Identify which cell holds the provided text, then report its [X, Y] central coordinate. 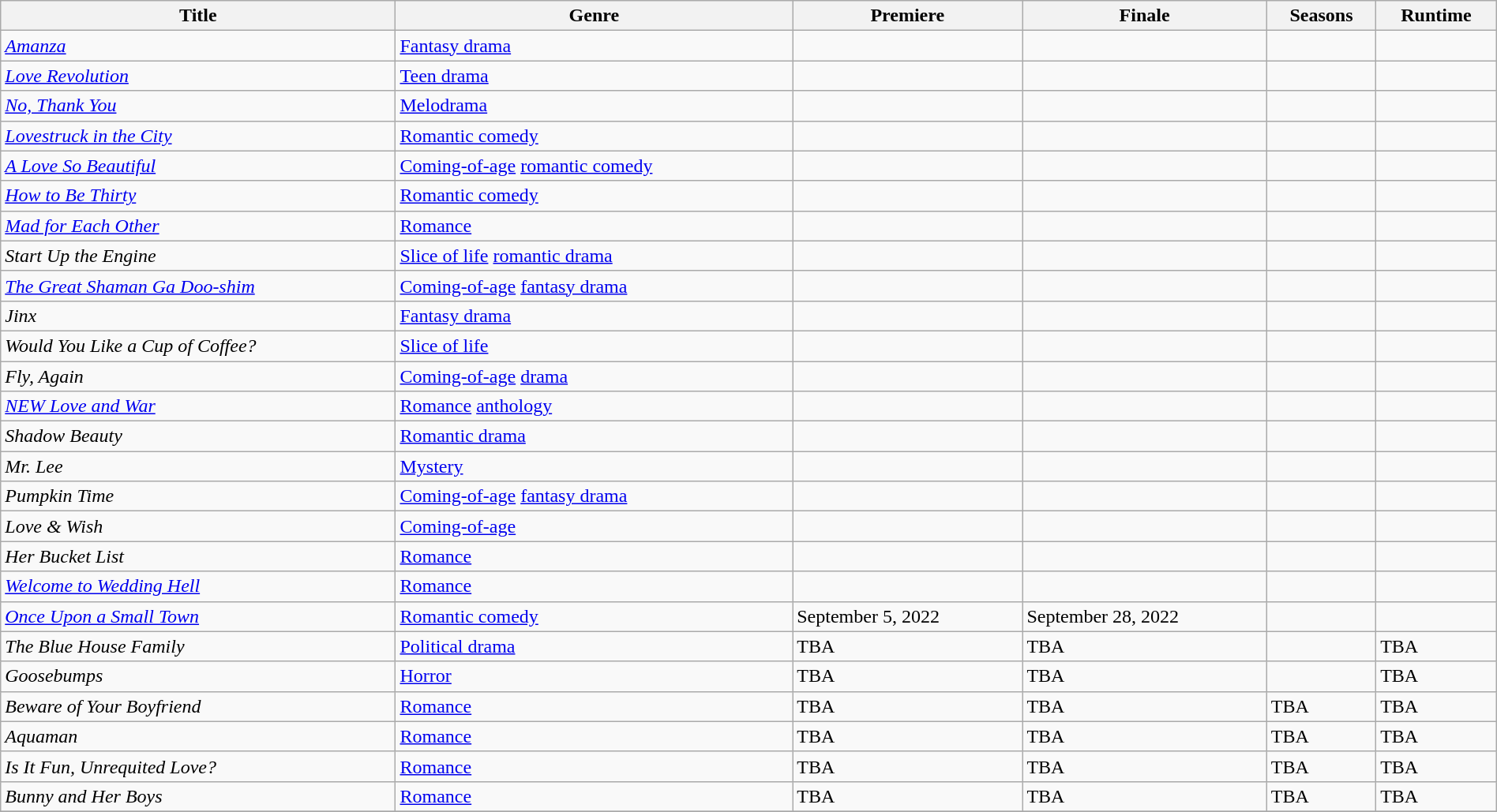
Mad for Each Other [198, 226]
Is It Fun, Unrequited Love? [198, 766]
Love Revolution [198, 76]
Start Up the Engine [198, 256]
Romance anthology [594, 406]
Genre [594, 16]
Runtime [1437, 16]
Title [198, 16]
Mystery [594, 466]
September 5, 2022 [908, 616]
A Love So Beautiful [198, 166]
Once Upon a Small Town [198, 616]
Would You Like a Cup of Coffee? [198, 346]
The Blue House Family [198, 646]
Love & Wish [198, 526]
Fly, Again [198, 376]
The Great Shaman Ga Doo-shim [198, 286]
Beware of Your Boyfriend [198, 706]
Bunny and Her Boys [198, 796]
Coming-of-age [594, 526]
Lovestruck in the City [198, 136]
Aquaman [198, 736]
Political drama [594, 646]
Amanza [198, 46]
Premiere [908, 16]
Horror [594, 676]
Romantic drama [594, 436]
Goosebumps [198, 676]
Slice of life romantic drama [594, 256]
Welcome to Wedding Hell [198, 586]
Slice of life [594, 346]
Finale [1145, 16]
Mr. Lee [198, 466]
No, Thank You [198, 106]
Coming-of-age romantic comedy [594, 166]
Melodrama [594, 106]
Jinx [198, 316]
September 28, 2022 [1145, 616]
How to Be Thirty [198, 196]
Seasons [1321, 16]
NEW Love and War [198, 406]
Pumpkin Time [198, 496]
Coming-of-age drama [594, 376]
Shadow Beauty [198, 436]
Her Bucket List [198, 556]
Teen drama [594, 76]
